Provide the (X, Y) coordinate of the cell's center where the given text is located.  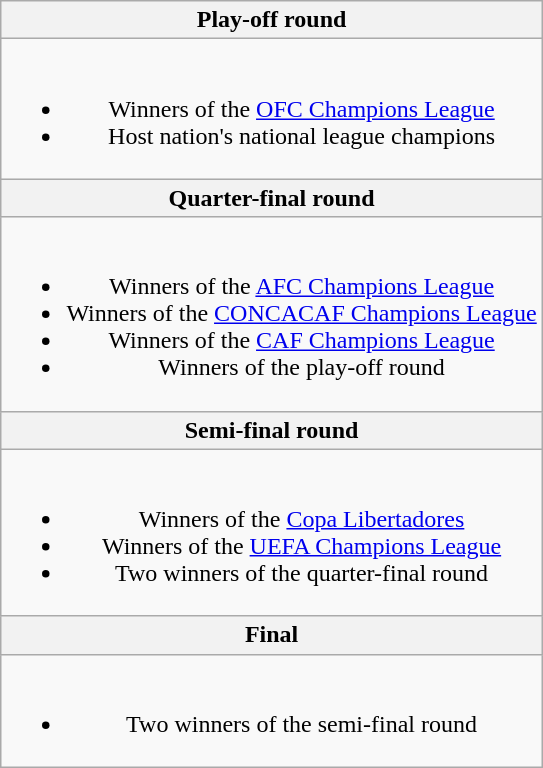
Play-off round (272, 20)
Quarter-final round (272, 198)
Winners of the Copa LibertadoresWinners of the UEFA Champions LeagueTwo winners of the quarter-final round (272, 532)
Winners of the OFC Champions LeagueHost nation's national league champions (272, 109)
Final (272, 635)
Winners of the AFC Champions LeagueWinners of the CONCACAF Champions LeagueWinners of the CAF Champions LeagueWinners of the play-off round (272, 314)
Semi-final round (272, 430)
Two winners of the semi-final round (272, 710)
